Return the [x, y] coordinate for the center point of the cell that contains the specified text.  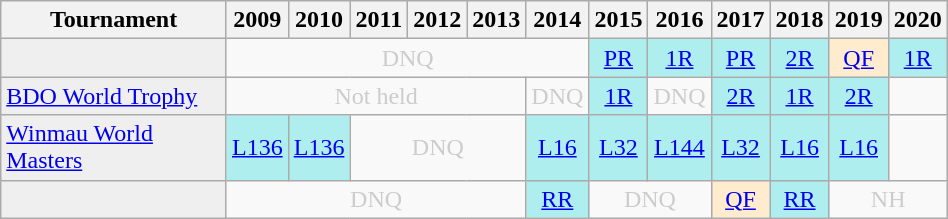
2009 [257, 20]
2019 [858, 20]
Tournament [114, 20]
L144 [680, 148]
2012 [438, 20]
2016 [680, 20]
2011 [379, 20]
Not held [376, 96]
2013 [496, 20]
2014 [558, 20]
2010 [319, 20]
Winmau World Masters [114, 148]
2018 [800, 20]
NH [888, 199]
BDO World Trophy [114, 96]
2015 [618, 20]
2017 [740, 20]
2020 [918, 20]
